From the cell containing the given text, extract its center point as [x, y] coordinate. 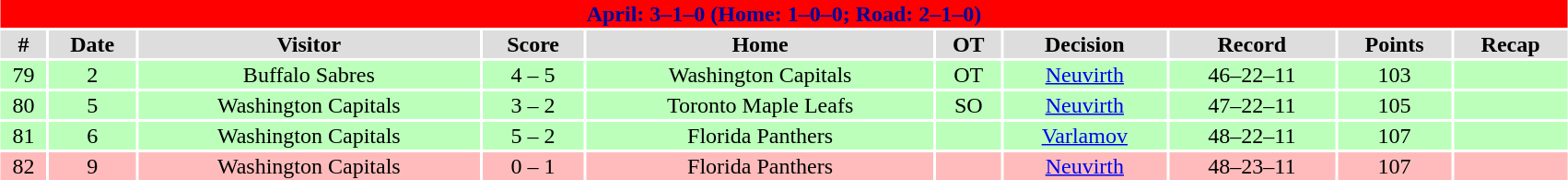
47–22–11 [1252, 105]
Decision [1085, 44]
5 [92, 105]
Buffalo Sabres [310, 75]
6 [92, 136]
Date [92, 44]
103 [1395, 75]
Score [533, 44]
April: 3–1–0 (Home: 1–0–0; Road: 2–1–0) [784, 14]
4 – 5 [533, 75]
82 [24, 166]
80 [24, 105]
48–23–11 [1252, 166]
# [24, 44]
Varlamov [1085, 136]
79 [24, 75]
Home [761, 44]
Points [1395, 44]
105 [1395, 105]
3 – 2 [533, 105]
0 – 1 [533, 166]
5 – 2 [533, 136]
SO [969, 105]
Toronto Maple Leafs [761, 105]
2 [92, 75]
48–22–11 [1252, 136]
Record [1252, 44]
46–22–11 [1252, 75]
Visitor [310, 44]
Recap [1511, 44]
9 [92, 166]
81 [24, 136]
